Output the (X, Y) coordinate of the center of the cell containing the given text.  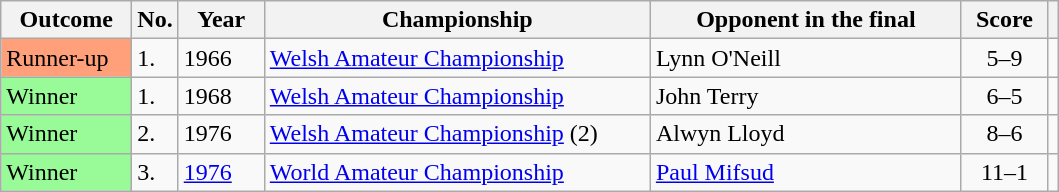
Runner-up (66, 58)
Score (1004, 20)
1968 (221, 96)
World Amateur Championship (457, 172)
Welsh Amateur Championship (2) (457, 134)
3. (155, 172)
Opponent in the final (806, 20)
1966 (221, 58)
6–5 (1004, 96)
Year (221, 20)
5–9 (1004, 58)
Paul Mifsud (806, 172)
Alwyn Lloyd (806, 134)
8–6 (1004, 134)
Lynn O'Neill (806, 58)
Outcome (66, 20)
No. (155, 20)
Championship (457, 20)
11–1 (1004, 172)
John Terry (806, 96)
2. (155, 134)
